Determine the (X, Y) coordinate at the center of the cell enclosing the given text.  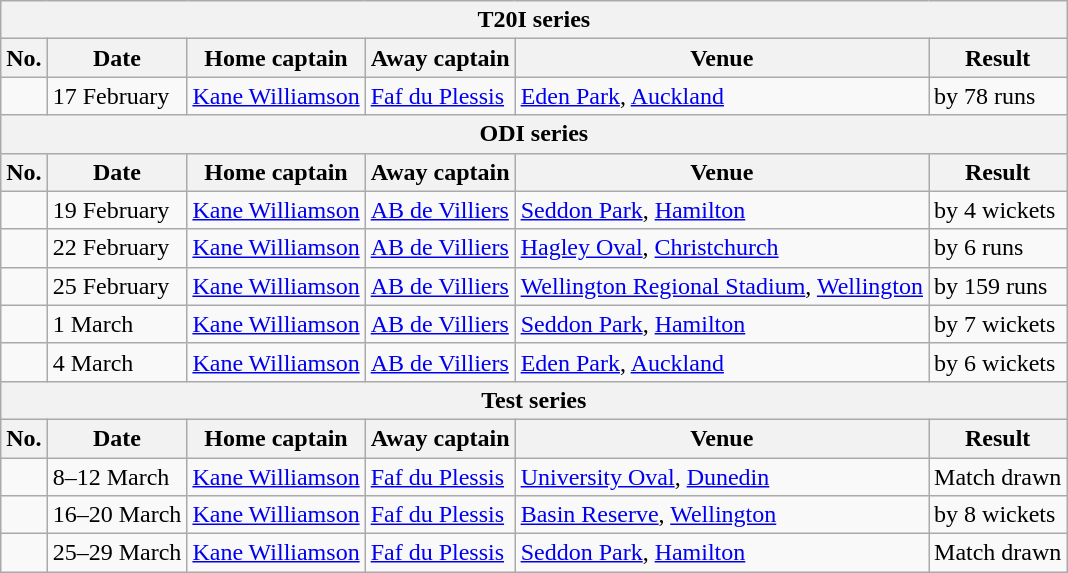
ODI series (534, 134)
Test series (534, 400)
by 6 runs (998, 248)
4 March (117, 362)
Hagley Oval, Christchurch (722, 248)
Wellington Regional Stadium, Wellington (722, 286)
by 78 runs (998, 96)
by 8 wickets (998, 515)
Basin Reserve, Wellington (722, 515)
22 February (117, 248)
17 February (117, 96)
T20I series (534, 20)
16–20 March (117, 515)
25–29 March (117, 553)
25 February (117, 286)
by 6 wickets (998, 362)
by 159 runs (998, 286)
by 4 wickets (998, 210)
by 7 wickets (998, 324)
8–12 March (117, 477)
1 March (117, 324)
19 February (117, 210)
University Oval, Dunedin (722, 477)
